Search for the cell housing the specified text and yield its [X, Y] center coordinate. 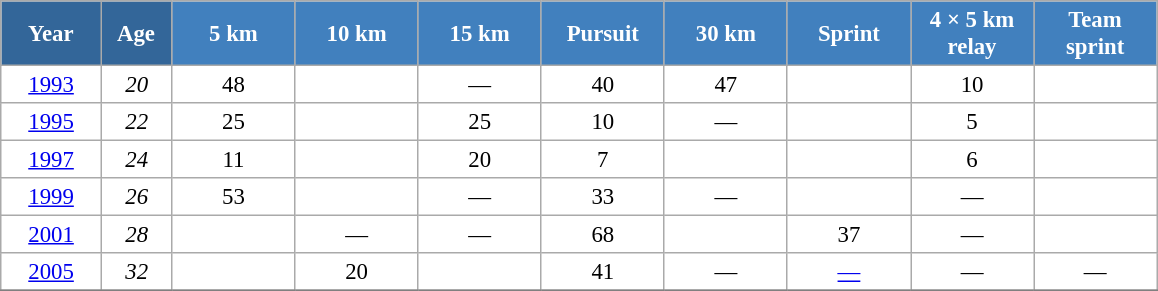
40 [602, 85]
26 [136, 197]
37 [848, 235]
48 [234, 85]
Pursuit [602, 34]
Year [52, 34]
28 [136, 235]
4 × 5 km relay [972, 34]
33 [602, 197]
47 [726, 85]
2001 [52, 235]
1997 [52, 160]
1995 [52, 122]
24 [136, 160]
22 [136, 122]
1993 [52, 85]
1999 [52, 197]
15 km [480, 34]
Team sprint [1096, 34]
7 [602, 160]
11 [234, 160]
53 [234, 197]
5 [972, 122]
68 [602, 235]
Sprint [848, 34]
10 km [356, 34]
30 km [726, 34]
Age [136, 34]
5 km [234, 34]
6 [972, 160]
